Determine the (x, y) coordinate at the center of the cell enclosing the given text.  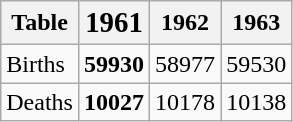
59930 (114, 64)
1961 (114, 23)
1962 (186, 23)
1963 (256, 23)
10178 (186, 102)
10027 (114, 102)
Table (40, 23)
Births (40, 64)
59530 (256, 64)
58977 (186, 64)
Deaths (40, 102)
10138 (256, 102)
